Find where the given text appears and provide that cell's center as [X, Y] coordinate. 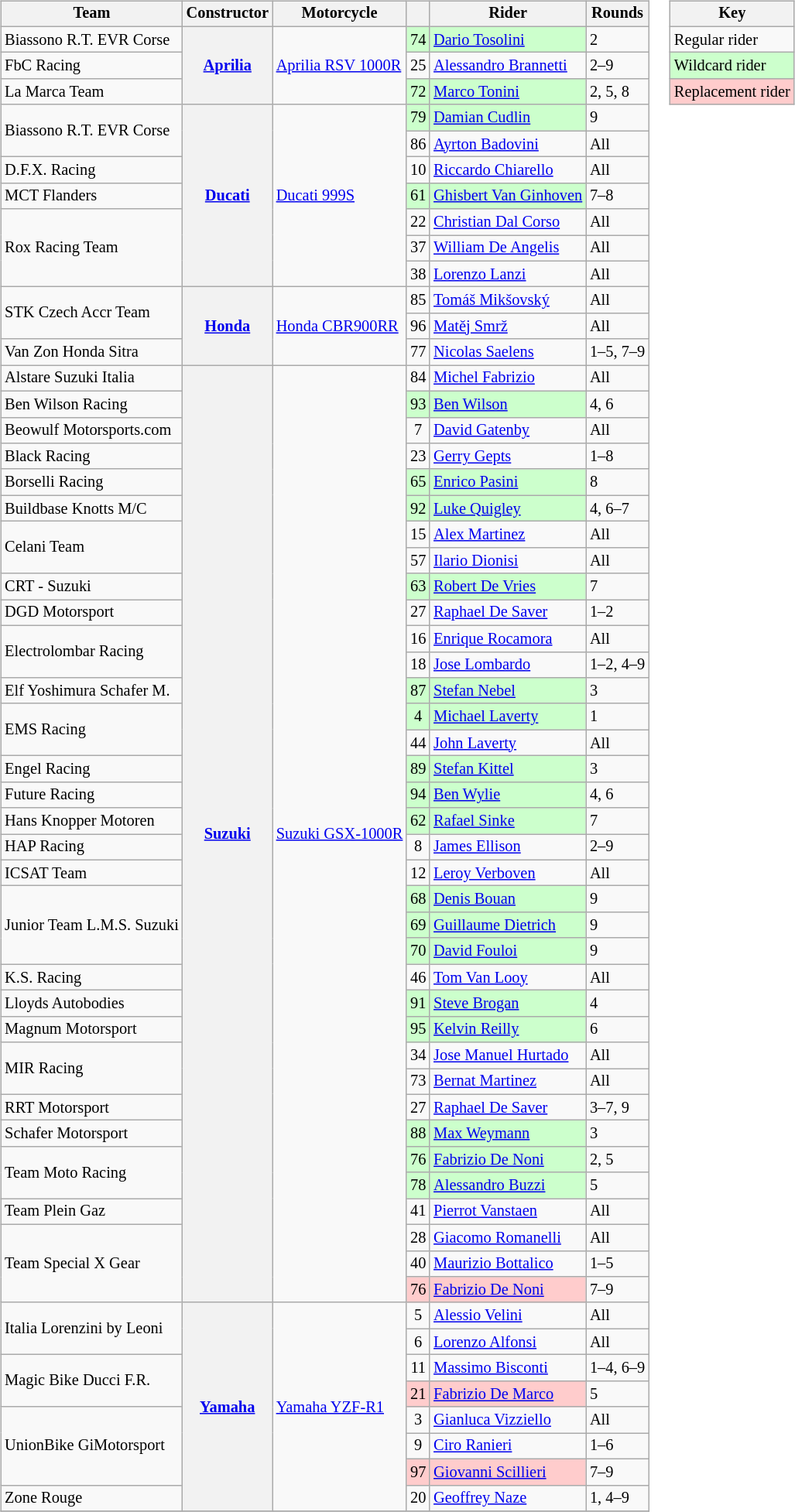
Engel Racing [91, 769]
David Fouloi [508, 951]
Jose Lombardo [508, 665]
15 [418, 535]
22 [418, 222]
Rox Racing Team [91, 248]
86 [418, 144]
Team Special X Gear [91, 1263]
Buildbase Knotts M/C [91, 508]
Ghisbert Van Ginhoven [508, 196]
Aprilia [228, 65]
1, 4–9 [618, 1498]
63 [418, 587]
18 [418, 665]
79 [418, 118]
William De Angelis [508, 248]
Elf Yoshimura Schafer M. [91, 691]
Ben Wylie [508, 795]
23 [418, 457]
Gerry Gepts [508, 457]
38 [418, 274]
12 [418, 873]
Key [732, 14]
1–2, 4–9 [618, 665]
Magnum Motorsport [91, 1029]
Team Plein Gaz [91, 1212]
2, 5, 8 [618, 92]
20 [418, 1498]
Tom Van Looy [508, 977]
Kelvin Reilly [508, 1029]
Electrolombar Racing [91, 652]
85 [418, 300]
UnionBike GiMotorsport [91, 1445]
68 [418, 899]
Ducati [228, 196]
Lorenzo Lanzi [508, 274]
Rounds [618, 14]
Van Zon Honda Sitra [91, 352]
73 [418, 1082]
STK Czech Accr Team [91, 313]
91 [418, 1004]
62 [418, 821]
Giovanni Scillieri [508, 1472]
78 [418, 1185]
57 [418, 560]
Bernat Martinez [508, 1082]
1–5, 7–9 [618, 352]
Maurizio Bottalico [508, 1264]
Michael Laverty [508, 717]
Future Racing [91, 795]
K.S. Racing [91, 977]
61 [418, 196]
Denis Bouan [508, 899]
FbC Racing [91, 66]
Lorenzo Alfonsi [508, 1342]
ICSAT Team [91, 873]
Celani Team [91, 548]
Suzuki GSX-1000R [339, 834]
Ben Wilson Racing [91, 404]
92 [418, 508]
James Ellison [508, 847]
46 [418, 977]
84 [418, 378]
Leroy Verboven [508, 873]
Massimo Bisconti [508, 1368]
RRT Motorsport [91, 1107]
Alessandro Brannetti [508, 66]
Max Weymann [508, 1134]
HAP Racing [91, 847]
Alstare Suzuki Italia [91, 378]
41 [418, 1212]
Junior Team L.M.S. Suzuki [91, 925]
34 [418, 1055]
97 [418, 1472]
69 [418, 925]
Steve Brogan [508, 1004]
2, 5 [618, 1160]
Michel Fabrizio [508, 378]
Ilario Dionisi [508, 560]
Ciro Ranieri [508, 1446]
Lloyds Autobodies [91, 1004]
Alessio Velini [508, 1315]
95 [418, 1029]
94 [418, 795]
Hans Knopper Motoren [91, 821]
40 [418, 1264]
Damian Cudlin [508, 118]
John Laverty [508, 743]
Yamaha [228, 1407]
DGD Motorsport [91, 613]
Italia Lorenzini by Leoni [91, 1328]
Yamaha YZF-R1 [339, 1407]
Enrique Rocamora [508, 638]
Team Moto Racing [91, 1173]
Fabrizio De Marco [508, 1394]
Geoffrey Naze [508, 1498]
MCT Flanders [91, 196]
2 [618, 39]
74 [418, 39]
3–7, 9 [618, 1107]
1–5 [618, 1264]
77 [418, 352]
88 [418, 1134]
MIR Racing [91, 1068]
89 [418, 769]
70 [418, 951]
Replacement rider [732, 92]
37 [418, 248]
1–6 [618, 1446]
25 [418, 66]
44 [418, 743]
David Gatenby [508, 430]
Luke Quigley [508, 508]
87 [418, 691]
Nicolas Saelens [508, 352]
Wildcard rider [732, 66]
Riccardo Chiarello [508, 170]
Robert De Vries [508, 587]
Team [91, 14]
Alex Martinez [508, 535]
28 [418, 1237]
Jose Manuel Hurtado [508, 1055]
Rider [508, 14]
Ducati 999S [339, 196]
Pierrot Vanstaen [508, 1212]
D.F.X. Racing [91, 170]
Marco Tonini [508, 92]
1–8 [618, 457]
Ben Wilson [508, 404]
Giacomo Romanelli [508, 1237]
Stefan Kittel [508, 769]
1–4, 6–9 [618, 1368]
La Marca Team [91, 92]
Suzuki [228, 834]
65 [418, 482]
Tomáš Mikšovský [508, 300]
Rafael Sinke [508, 821]
16 [418, 638]
7–8 [618, 196]
Matěj Smrž [508, 327]
CRT - Suzuki [91, 587]
10 [418, 170]
Beowulf Motorsports.com [91, 430]
Regular rider [732, 39]
Guillaume Dietrich [508, 925]
Ayrton Badovini [508, 144]
Black Racing [91, 457]
Honda CBR900RR [339, 327]
Enrico Pasini [508, 482]
Gianluca Vizziello [508, 1420]
4, 6–7 [618, 508]
1 [618, 717]
Alessandro Buzzi [508, 1185]
Zone Rouge [91, 1498]
Honda [228, 327]
Stefan Nebel [508, 691]
Constructor [228, 14]
72 [418, 92]
Magic Bike Ducci F.R. [91, 1380]
Borselli Racing [91, 482]
Aprilia RSV 1000R [339, 65]
11 [418, 1368]
Motorcycle [339, 14]
1–2 [618, 613]
EMS Racing [91, 729]
96 [418, 327]
Dario Tosolini [508, 39]
Christian Dal Corso [508, 222]
21 [418, 1394]
93 [418, 404]
Schafer Motorsport [91, 1134]
